Output the [X, Y] coordinate of the center of the cell containing the given text.  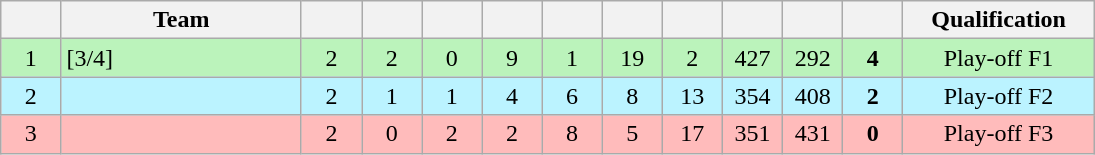
6 [572, 96]
408 [813, 96]
354 [752, 96]
3 [31, 134]
431 [813, 134]
17 [692, 134]
9 [512, 58]
351 [752, 134]
Play-off F1 [998, 58]
Play-off F2 [998, 96]
5 [632, 134]
Play-off F3 [998, 134]
[3/4] [182, 58]
292 [813, 58]
13 [692, 96]
Team [182, 20]
Qualification [998, 20]
427 [752, 58]
19 [632, 58]
